Capture the cell that displays the provided text and extract its [x, y] central coordinate. 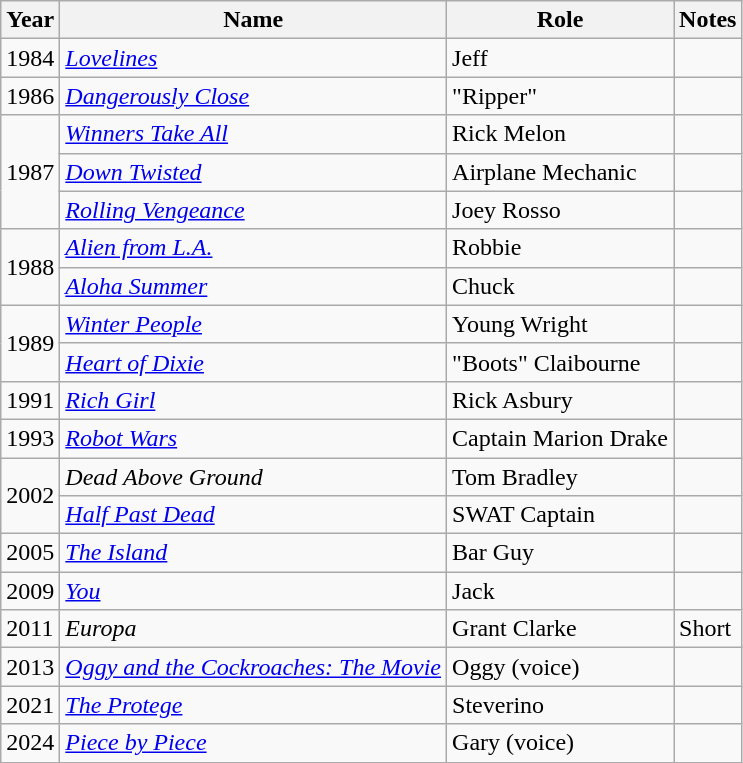
Jack [560, 591]
Rich Girl [254, 400]
Rolling Vengeance [254, 210]
Dead Above Ground [254, 477]
Name [254, 20]
Rick Asbury [560, 400]
Rick Melon [560, 134]
Tom Bradley [560, 477]
The Protege [254, 705]
1989 [30, 343]
1988 [30, 267]
"Boots" Claibourne [560, 362]
2024 [30, 743]
Airplane Mechanic [560, 172]
Down Twisted [254, 172]
Oggy (voice) [560, 667]
Young Wright [560, 324]
Winners Take All [254, 134]
Joey Rosso [560, 210]
Notes [708, 20]
Robbie [560, 248]
Short [708, 629]
Winter People [254, 324]
2009 [30, 591]
Gary (voice) [560, 743]
Dangerously Close [254, 96]
1991 [30, 400]
Europa [254, 629]
2005 [30, 553]
Chuck [560, 286]
1984 [30, 58]
The Island [254, 553]
You [254, 591]
2021 [30, 705]
Lovelines [254, 58]
Grant Clarke [560, 629]
SWAT Captain [560, 515]
Role [560, 20]
1986 [30, 96]
"Ripper" [560, 96]
2011 [30, 629]
1987 [30, 172]
Year [30, 20]
1993 [30, 438]
2013 [30, 667]
Jeff [560, 58]
Oggy and the Cockroaches: The Movie [254, 667]
Heart of Dixie [254, 362]
Robot Wars [254, 438]
Steverino [560, 705]
2002 [30, 496]
Captain Marion Drake [560, 438]
Half Past Dead [254, 515]
Piece by Piece [254, 743]
Bar Guy [560, 553]
Aloha Summer [254, 286]
Alien from L.A. [254, 248]
